For the text-containing cell, return its midpoint in [x, y] coordinate format. 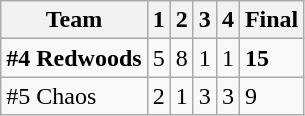
#4 Redwoods [74, 58]
4 [228, 20]
9 [271, 96]
8 [182, 58]
Final [271, 20]
15 [271, 58]
5 [158, 58]
Team [74, 20]
#5 Chaos [74, 96]
